Pinpoint the cell where the given text exists, returning its [x, y] midpoint coordinate. 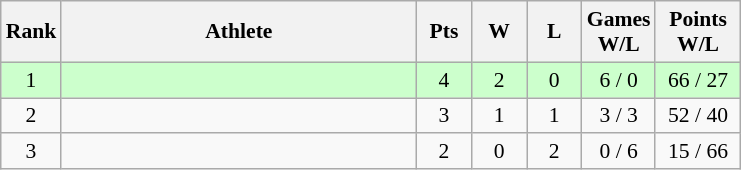
0 / 6 [619, 152]
Rank [32, 32]
Pts [444, 32]
L [554, 32]
GamesW/L [619, 32]
3 / 3 [619, 116]
Athlete [238, 32]
4 [444, 80]
15 / 66 [698, 152]
6 / 0 [619, 80]
66 / 27 [698, 80]
PointsW/L [698, 32]
52 / 40 [698, 116]
W [500, 32]
